Extract the (x, y) coordinate from the center of the cell holding the provided text.  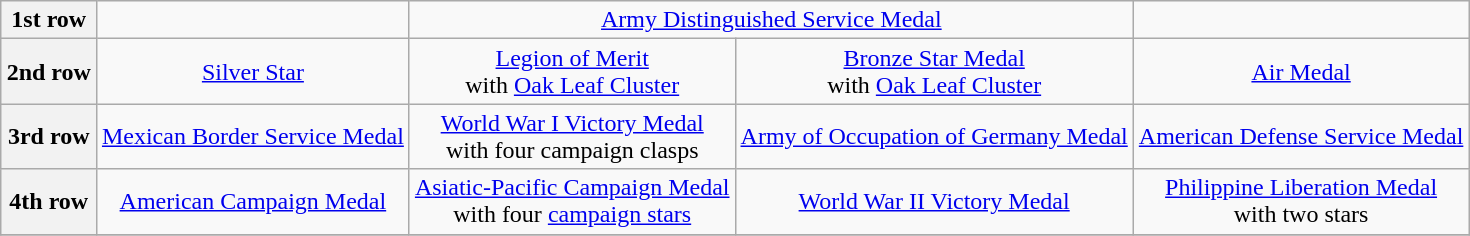
American Campaign Medal (252, 202)
Asiatic-Pacific Campaign Medal with four campaign stars (572, 202)
Army Distinguished Service Medal (771, 20)
World War II Victory Medal (934, 202)
Philippine Liberation Medal with two stars (1301, 202)
Bronze Star Medal with Oak Leaf Cluster (934, 72)
Army of Occupation of Germany Medal (934, 136)
Air Medal (1301, 72)
1st row (48, 20)
4th row (48, 202)
World War I Victory Medal with four campaign clasps (572, 136)
Legion of Merit with Oak Leaf Cluster (572, 72)
American Defense Service Medal (1301, 136)
3rd row (48, 136)
Silver Star (252, 72)
Mexican Border Service Medal (252, 136)
2nd row (48, 72)
